Extract the [X, Y] coordinate from the center of the cell holding the provided text.  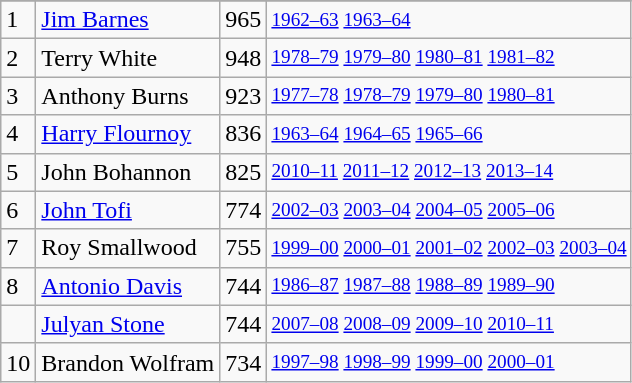
Antonio Davis [128, 286]
10 [18, 362]
734 [244, 362]
923 [244, 96]
2002–03 2003–04 2004–05 2005–06 [449, 210]
1999–00 2000–01 2001–02 2002–03 2003–04 [449, 248]
1962–63 1963–64 [449, 20]
Harry Flournoy [128, 134]
Julyan Stone [128, 324]
John Tofi [128, 210]
1997–98 1998–99 1999–00 2000–01 [449, 362]
2010–11 2011–12 2012–13 2013–14 [449, 172]
5 [18, 172]
774 [244, 210]
4 [18, 134]
Roy Smallwood [128, 248]
1977–78 1978–79 1979–80 1980–81 [449, 96]
1986–87 1987–88 1988–89 1989–90 [449, 286]
Anthony Burns [128, 96]
1963–64 1964–65 1965–66 [449, 134]
7 [18, 248]
John Bohannon [128, 172]
1978–79 1979–80 1980–81 1981–82 [449, 58]
6 [18, 210]
965 [244, 20]
948 [244, 58]
836 [244, 134]
3 [18, 96]
Terry White [128, 58]
825 [244, 172]
Jim Barnes [128, 20]
1 [18, 20]
Brandon Wolfram [128, 362]
8 [18, 286]
2 [18, 58]
755 [244, 248]
2007–08 2008–09 2009–10 2010–11 [449, 324]
